Identify which cell holds the provided text, then report its (x, y) central coordinate. 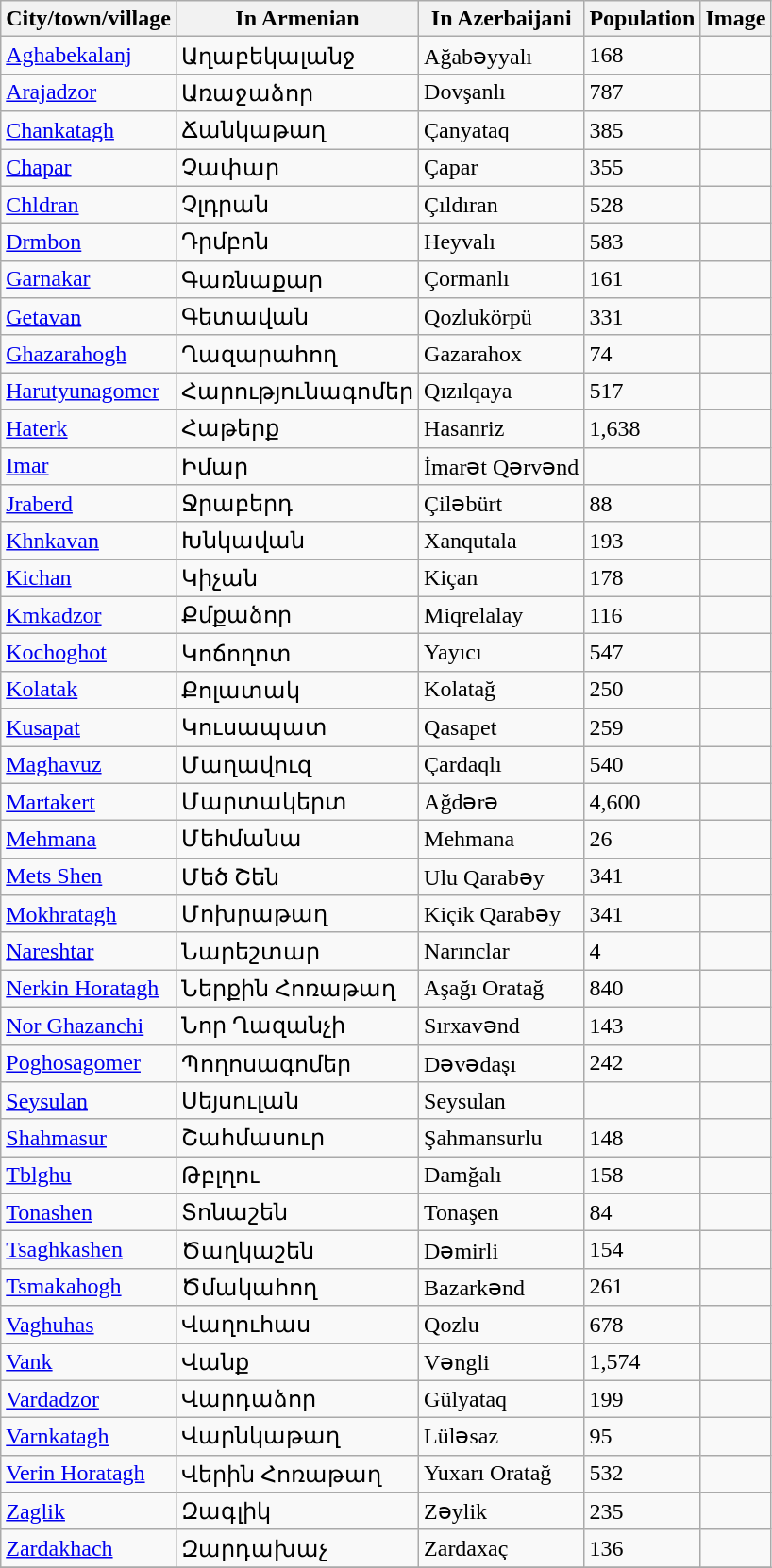
Nerkin Horatagh (89, 989)
250 (642, 690)
Tonaşen (502, 1212)
4 (642, 951)
Մոխրաթաղ (296, 914)
Ղազարահող (296, 354)
Hasanriz (502, 428)
583 (642, 242)
Սեյսուլան (296, 1101)
Մեհմանա (296, 840)
Zardakhach (89, 1548)
259 (642, 727)
Tblghu (89, 1176)
Maghavuz (89, 764)
Վանք (296, 1362)
Heyvalı (502, 242)
Imar (89, 466)
355 (642, 168)
88 (642, 504)
Jraberd (89, 504)
Aghabekalanj (89, 56)
Ağdərə (502, 802)
1,574 (642, 1362)
Getavan (89, 317)
Vəngli (502, 1362)
Çanyataq (502, 130)
532 (642, 1474)
Ağabəyyalı (502, 56)
1,638 (642, 428)
Yuxarı Oratağ (502, 1474)
Կիչան (296, 578)
242 (642, 1063)
Martakert (89, 802)
Չափար (296, 168)
Chankatagh (89, 130)
Verin Horatagh (89, 1474)
Qozlukörpü (502, 317)
Kochoghot (89, 653)
Զագլիկ (296, 1511)
Աղաբեկալանջ (296, 56)
Mets Shen (89, 876)
Վարդաձոր (296, 1399)
199 (642, 1399)
Chapar (89, 168)
Zardaxaç (502, 1548)
Քմքաձոր (296, 615)
Vank (89, 1362)
Xanqutala (502, 541)
Zaglik (89, 1511)
Շահմասուր (296, 1138)
Գետավան (296, 317)
Lüləsaz (502, 1437)
517 (642, 392)
Shahmasur (89, 1138)
Վաղուհաս (296, 1325)
Qızılqaya (502, 392)
Kusapat (89, 727)
540 (642, 764)
Մեծ Շեն (296, 876)
In Armenian (296, 19)
Haterk (89, 428)
528 (642, 205)
Varnkatagh (89, 1437)
Վարնկաթաղ (296, 1437)
178 (642, 578)
Çapar (502, 168)
Harutyunagomer (89, 392)
Գառնաքար (296, 279)
84 (642, 1212)
Kiçan (502, 578)
Ճանկաթաղ (296, 130)
Aşağı Oratağ (502, 989)
4,600 (642, 802)
Չլդրան (296, 205)
Yayıcı (502, 653)
143 (642, 1026)
Kmkadzor (89, 615)
Խնկավան (296, 541)
İmarət Qərvənd (502, 466)
Population (642, 19)
787 (642, 92)
Մարտակերտ (296, 802)
Ջրաբերդ (296, 504)
Kichan (89, 578)
116 (642, 615)
Nareshtar (89, 951)
Dəvədaşı (502, 1063)
Qasapet (502, 727)
Ծմակահող (296, 1287)
Gazarahox (502, 354)
Çormanlı (502, 279)
158 (642, 1176)
Դրմբոն (296, 242)
Vaghuhas (89, 1325)
Dovşanlı (502, 92)
26 (642, 840)
Հաթերք (296, 428)
Zəylik (502, 1511)
Առաջաձոր (296, 92)
261 (642, 1287)
95 (642, 1437)
168 (642, 56)
136 (642, 1548)
Çiləbürt (502, 504)
Chldran (89, 205)
Damğalı (502, 1176)
Տոնաշեն (296, 1212)
Tsmakahogh (89, 1287)
Kiçik Qarabəy (502, 914)
678 (642, 1325)
840 (642, 989)
Վերին Հոռաթաղ (296, 1474)
Մաղավուզ (296, 764)
Կուսապատ (296, 727)
Kolatak (89, 690)
Bazarkənd (502, 1287)
154 (642, 1250)
Vardadzor (89, 1399)
Poghosagomer (89, 1063)
Նարեշտար (296, 951)
Պողոսագոմեր (296, 1063)
148 (642, 1138)
Tsaghkashen (89, 1250)
74 (642, 354)
Sırxavənd (502, 1026)
Ghazarahogh (89, 354)
Զարդախաչ (296, 1548)
City/town/village (89, 19)
385 (642, 130)
547 (642, 653)
Khnkavan (89, 541)
161 (642, 279)
Image (736, 19)
Çardaqlı (502, 764)
Ulu Qarabəy (502, 876)
Քոլատակ (296, 690)
235 (642, 1511)
Ծաղկաշեն (296, 1250)
Arajadzor (89, 92)
Նոր Ղազանչի (296, 1026)
Gülyataq (502, 1399)
Miqrelalay (502, 615)
Թբլղու (296, 1176)
Հարությունագոմեր (296, 392)
Çıldıran (502, 205)
Narınclar (502, 951)
Şahmansurlu (502, 1138)
Mokhratagh (89, 914)
Drmbon (89, 242)
Իմար (296, 466)
Կոճողոտ (296, 653)
In Azerbaijani (502, 19)
Dəmirli (502, 1250)
331 (642, 317)
Tonashen (89, 1212)
Nor Ghazanchi (89, 1026)
Ներքին Հոռաթաղ (296, 989)
Kolatağ (502, 690)
193 (642, 541)
Garnakar (89, 279)
Qozlu (502, 1325)
